Output the (x, y) coordinate of the center of the cell containing the given text.  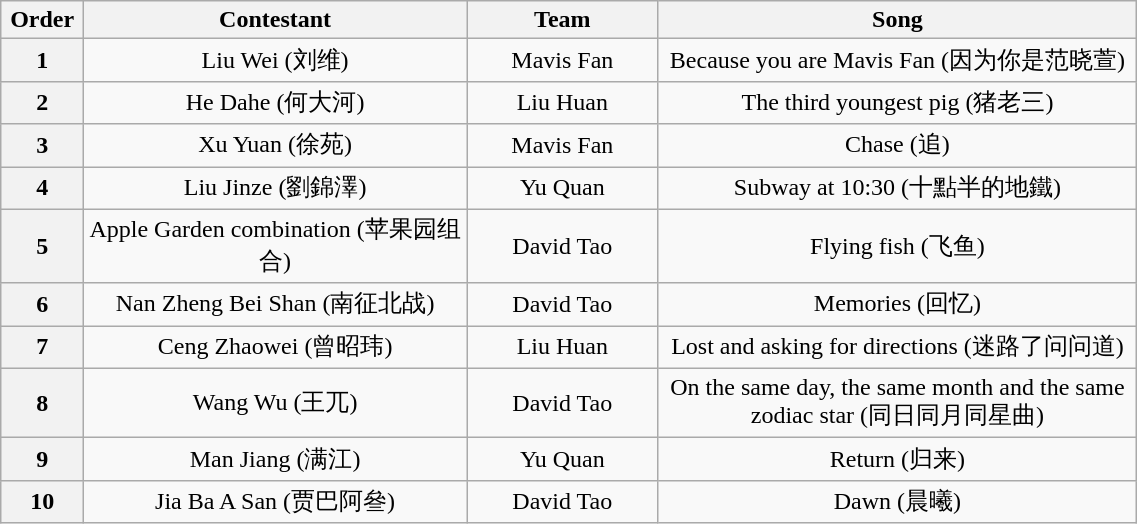
2 (42, 102)
Team (562, 20)
Jia Ba A San (贾巴阿叄) (276, 502)
Dawn (晨曦) (898, 502)
Lost and asking for directions (迷路了问问道) (898, 348)
Contestant (276, 20)
1 (42, 60)
On the same day, the same month and the same zodiac star (同日同月同星曲) (898, 403)
Chase (追) (898, 146)
Liu Jinze (劉錦澤) (276, 188)
9 (42, 460)
Wang Wu (王兀) (276, 403)
6 (42, 304)
4 (42, 188)
Because you are Mavis Fan (因为你是范晓萱) (898, 60)
Man Jiang (满江) (276, 460)
Flying fish (飞鱼) (898, 246)
8 (42, 403)
Song (898, 20)
Liu Wei (刘维) (276, 60)
Xu Yuan (徐苑) (276, 146)
Nan Zheng Bei Shan (南征北战) (276, 304)
He Dahe (何大河) (276, 102)
5 (42, 246)
Subway at 10:30 (十點半的地鐵) (898, 188)
Apple Garden combination (苹果园组合) (276, 246)
Memories (回忆) (898, 304)
Return (归来) (898, 460)
3 (42, 146)
Ceng Zhaowei (曾昭玮) (276, 348)
7 (42, 348)
10 (42, 502)
The third youngest pig (猪老三) (898, 102)
Order (42, 20)
